Determine the [x, y] coordinate at the center of the cell enclosing the given text.  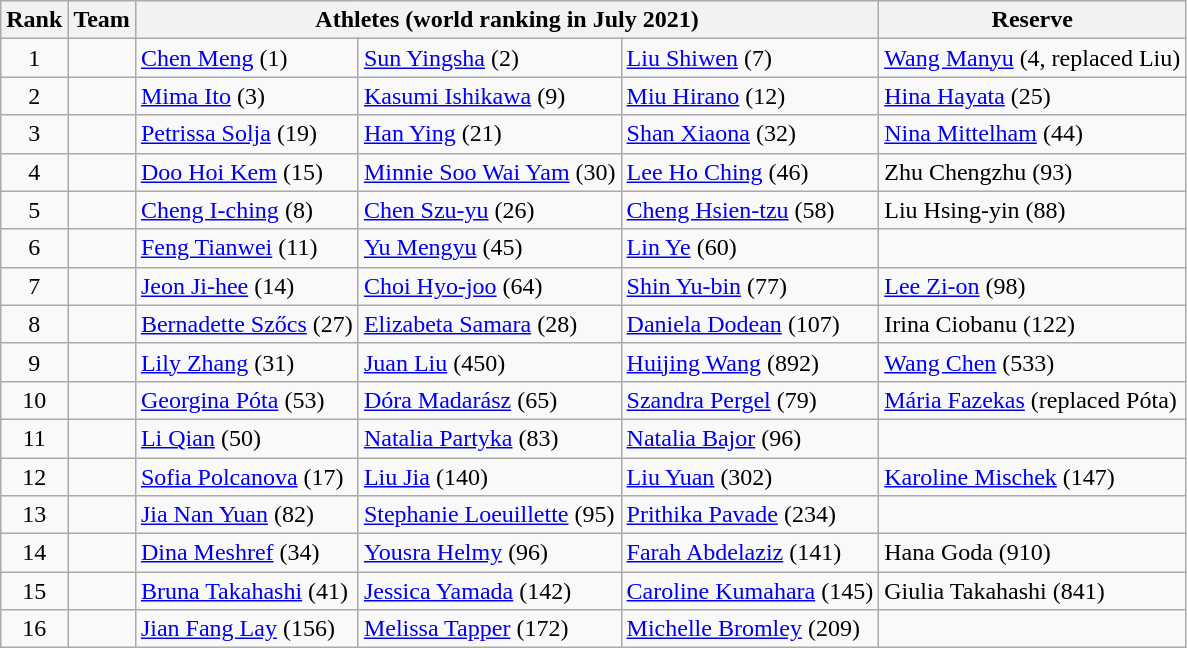
Szandra Pergel (79) [750, 400]
Zhu Chengzhu (93) [1032, 172]
Miu Hirano (12) [750, 96]
Shin Yu-bin (77) [750, 286]
Hina Hayata (25) [1032, 96]
Sofia Polcanova (17) [246, 477]
Lily Zhang (31) [246, 362]
Cheng Hsien-tzu (58) [750, 210]
2 [34, 96]
Natalia Partyka (83) [490, 438]
Lin Ye (60) [750, 248]
Dina Meshref (34) [246, 553]
Michelle Bromley (209) [750, 629]
Feng Tianwei (11) [246, 248]
Kasumi Ishikawa (9) [490, 96]
Irina Ciobanu (122) [1032, 324]
Wang Chen (533) [1032, 362]
Liu Yuan (302) [750, 477]
Prithika Pavade (234) [750, 515]
Reserve [1032, 20]
Shan Xiaona (32) [750, 134]
Bruna Takahashi (41) [246, 591]
Liu Jia (140) [490, 477]
Mima Ito (3) [246, 96]
3 [34, 134]
Nina Mittelham (44) [1032, 134]
12 [34, 477]
7 [34, 286]
Natalia Bajor (96) [750, 438]
Chen Meng (1) [246, 58]
4 [34, 172]
Rank [34, 20]
Bernadette Szőcs (27) [246, 324]
Juan Liu (450) [490, 362]
8 [34, 324]
10 [34, 400]
Liu Shiwen (7) [750, 58]
Liu Hsing-yin (88) [1032, 210]
Stephanie Loeuillette (95) [490, 515]
Cheng I-ching (8) [246, 210]
11 [34, 438]
Team [102, 20]
Lee Ho Ching (46) [750, 172]
Jessica Yamada (142) [490, 591]
5 [34, 210]
Li Qian (50) [246, 438]
Huijing Wang (892) [750, 362]
Yu Mengyu (45) [490, 248]
13 [34, 515]
Jian Fang Lay (156) [246, 629]
Daniela Dodean (107) [750, 324]
Yousra Helmy (96) [490, 553]
Athletes (world ranking in July 2021) [506, 20]
Jia Nan Yuan (82) [246, 515]
Doo Hoi Kem (15) [246, 172]
15 [34, 591]
16 [34, 629]
Melissa Tapper (172) [490, 629]
9 [34, 362]
Giulia Takahashi (841) [1032, 591]
Minnie Soo Wai Yam (30) [490, 172]
6 [34, 248]
Elizabeta Samara (28) [490, 324]
14 [34, 553]
Karoline Mischek (147) [1032, 477]
Mária Fazekas (replaced Póta) [1032, 400]
Jeon Ji-hee (14) [246, 286]
Han Ying (21) [490, 134]
Sun Yingsha (2) [490, 58]
Dóra Madarász (65) [490, 400]
Petrissa Solja (19) [246, 134]
Hana Goda (910) [1032, 553]
1 [34, 58]
Farah Abdelaziz (141) [750, 553]
Lee Zi-on (98) [1032, 286]
Chen Szu-yu (26) [490, 210]
Georgina Póta (53) [246, 400]
Caroline Kumahara (145) [750, 591]
Wang Manyu (4, replaced Liu) [1032, 58]
Choi Hyo-joo (64) [490, 286]
